Output the (x, y) coordinate of the center of the cell containing the given text.  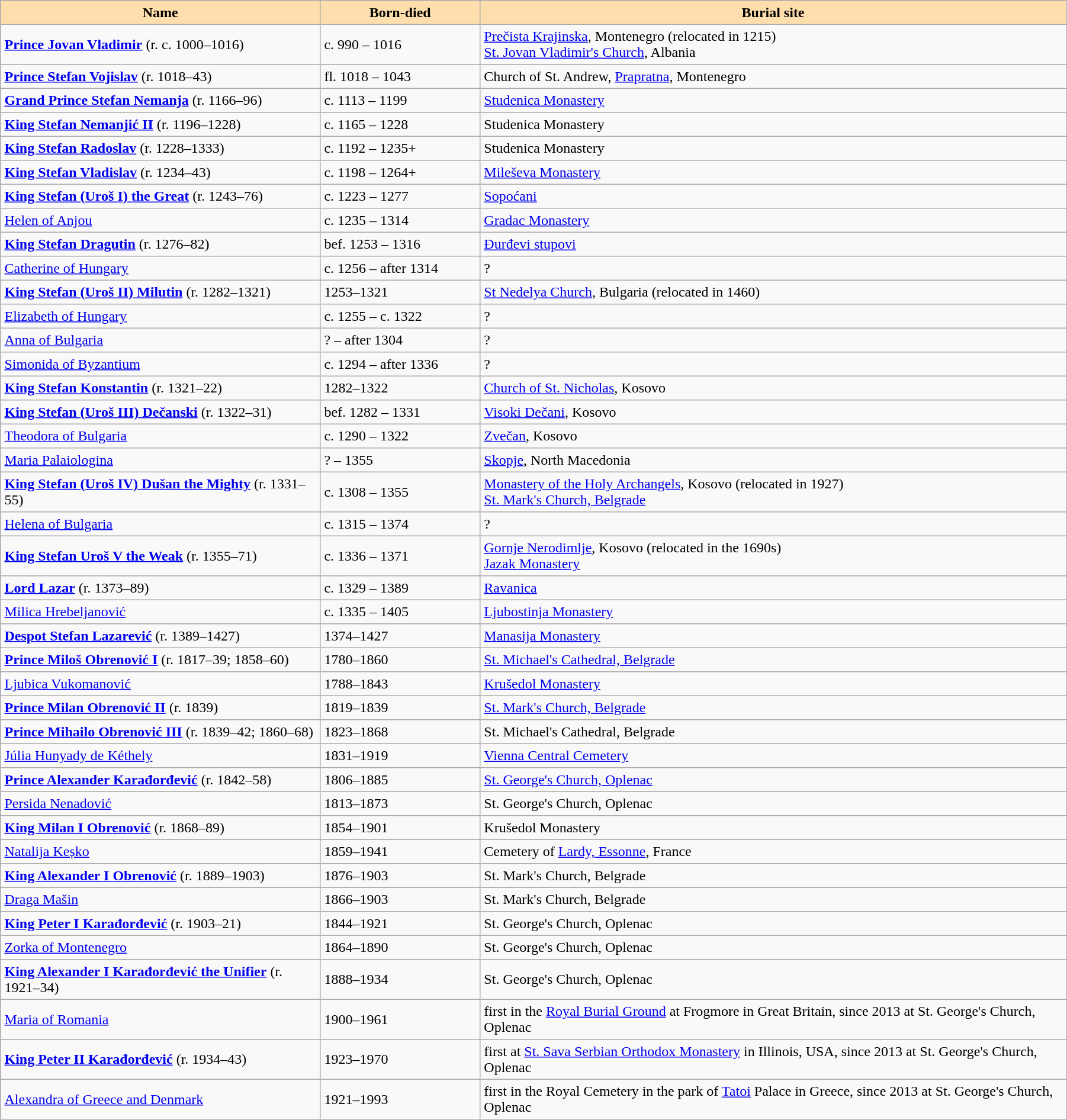
1900–1961 (400, 1019)
Prince Mihailo Obrenović III (r. 1839–42; 1860–68) (160, 732)
c. 1256 – after 1314 (400, 268)
Prince Jovan Vladimir (r. c. 1000–1016) (160, 44)
King Stefan Vladislav (r. 1234–43) (160, 172)
Cemetery of Lardy, Essonne, France (773, 851)
1831–1919 (400, 755)
c. 1336 – 1371 (400, 556)
King Stefan (Uroš IV) Dušan the Mighty (r. 1331–55) (160, 492)
Draga Mašin (160, 899)
c. 1255 – c. 1322 (400, 316)
c. 1223 – 1277 (400, 196)
Ravanica (773, 588)
1282–1322 (400, 388)
bef. 1282 – 1331 (400, 412)
first in the Royal Burial Ground at Frogmore in Great Britain, since 2013 at St. George's Church, Oplenac (773, 1019)
Visoki Dečani, Kosovo (773, 412)
c. 1113 – 1199 (400, 100)
Simonida of Byzantium (160, 364)
Catherine of Hungary (160, 268)
? – after 1304 (400, 340)
first in the Royal Cemetery in the park of Tatoi Palace in Greece, since 2013 at St. George's Church, Oplenac (773, 1099)
Ljubica Vukomanović (160, 684)
Lord Lazar (r. 1373–89) (160, 588)
1866–1903 (400, 899)
Natalija Keșko (160, 851)
1374–1427 (400, 636)
Born-died (400, 12)
King Stefan Radoslav (r. 1228–1333) (160, 148)
1864–1890 (400, 947)
Gradac Monastery (773, 220)
c. 990 – 1016 (400, 44)
Theodora of Bulgaria (160, 436)
c. 1165 – 1228 (400, 124)
c. 1198 – 1264+ (400, 172)
c. 1290 – 1322 (400, 436)
Helen of Anjou (160, 220)
c. 1294 – after 1336 (400, 364)
1859–1941 (400, 851)
Sopoćani (773, 196)
Alexandra of Greece and Denmark (160, 1099)
Đurđevi stupovi (773, 244)
Elizabeth of Hungary (160, 316)
bef. 1253 – 1316 (400, 244)
1780–1860 (400, 659)
Zvečan, Kosovo (773, 436)
1888–1934 (400, 980)
c. 1235 – 1314 (400, 220)
King Stefan (Uroš I) the Great (r. 1243–76) (160, 196)
1923–1970 (400, 1060)
c. 1308 – 1355 (400, 492)
c. 1329 – 1389 (400, 588)
Vienna Central Cemetery (773, 755)
King Stefan Uroš V the Weak (r. 1355–71) (160, 556)
Monastery of the Holy Archangels, Kosovo (relocated in 1927)St. Mark's Church, Belgrade (773, 492)
Skopje, North Macedonia (773, 460)
1823–1868 (400, 732)
King Stefan Dragutin (r. 1276–82) (160, 244)
Júlia Hunyady de Kéthely (160, 755)
Prečista Krajinska, Montenegro (relocated in 1215)St. Jovan Vladimir's Church, Albania (773, 44)
Name (160, 12)
Church of St. Andrew, Prapratna, Montenegro (773, 76)
1806–1885 (400, 780)
fl. 1018 – 1043 (400, 76)
King Stefan Konstantin (r. 1321–22) (160, 388)
King Milan I Obrenović (r. 1868–89) (160, 828)
Prince Stefan Vojislav (r. 1018–43) (160, 76)
Manasija Monastery (773, 636)
Maria Palaiologina (160, 460)
1844–1921 (400, 923)
1921–1993 (400, 1099)
Gornje Nerodimlje, Kosovo (relocated in the 1690s)Jazak Monastery (773, 556)
Church of St. Nicholas, Kosovo (773, 388)
Despot Stefan Lazarević (r. 1389–1427) (160, 636)
Prince Milan Obrenović II (r. 1839) (160, 707)
c. 1315 – 1374 (400, 524)
Mileševa Monastery (773, 172)
King Alexander I Obrenović (r. 1889–1903) (160, 876)
King Peter II Karađorđević (r. 1934–43) (160, 1060)
Prince Alexander Karađorđević (r. 1842–58) (160, 780)
? – 1355 (400, 460)
St Nedelya Church, Bulgaria (relocated in 1460) (773, 292)
Milica Hrebeljanović (160, 612)
c. 1192 – 1235+ (400, 148)
1854–1901 (400, 828)
Maria of Romania (160, 1019)
King Stefan Nemanjić II (r. 1196–1228) (160, 124)
1813–1873 (400, 803)
1253–1321 (400, 292)
first at St. Sava Serbian Orthodox Monastery in Illinois, USA, since 2013 at St. George's Church, Oplenac (773, 1060)
c. 1335 – 1405 (400, 612)
1788–1843 (400, 684)
1819–1839 (400, 707)
Helena of Bulgaria (160, 524)
Ljubostinja Monastery (773, 612)
King Peter I Karađorđević (r. 1903–21) (160, 923)
Grand Prince Stefan Nemanja (r. 1166–96) (160, 100)
Prince Miloš Obrenović I (r. 1817–39; 1858–60) (160, 659)
King Stefan (Uroš III) Dečanski (r. 1322–31) (160, 412)
King Alexander I Karađorđević the Unifier (r. 1921–34) (160, 980)
Zorka of Montenegro (160, 947)
Persida Nenadović (160, 803)
1876–1903 (400, 876)
Burial site (773, 12)
Anna of Bulgaria (160, 340)
King Stefan (Uroš II) Milutin (r. 1282–1321) (160, 292)
